Return [X, Y] of the center of cell containing provided text 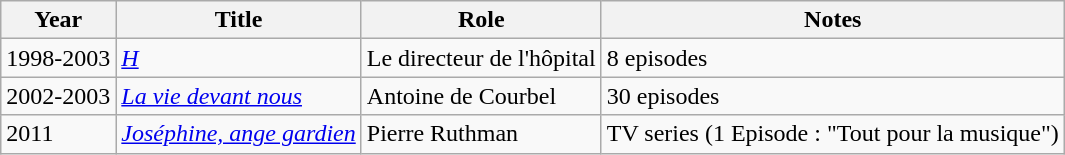
Year [58, 20]
La vie devant nous [238, 96]
8 episodes [832, 58]
Joséphine, ange gardien [238, 134]
1998-2003 [58, 58]
Title [238, 20]
Pierre Ruthman [481, 134]
Notes [832, 20]
Le directeur de l'hôpital [481, 58]
2011 [58, 134]
Antoine de Courbel [481, 96]
2002-2003 [58, 96]
Role [481, 20]
30 episodes [832, 96]
TV series (1 Episode : "Tout pour la musique") [832, 134]
H [238, 58]
